Identify which cell holds the provided text, then report its [x, y] central coordinate. 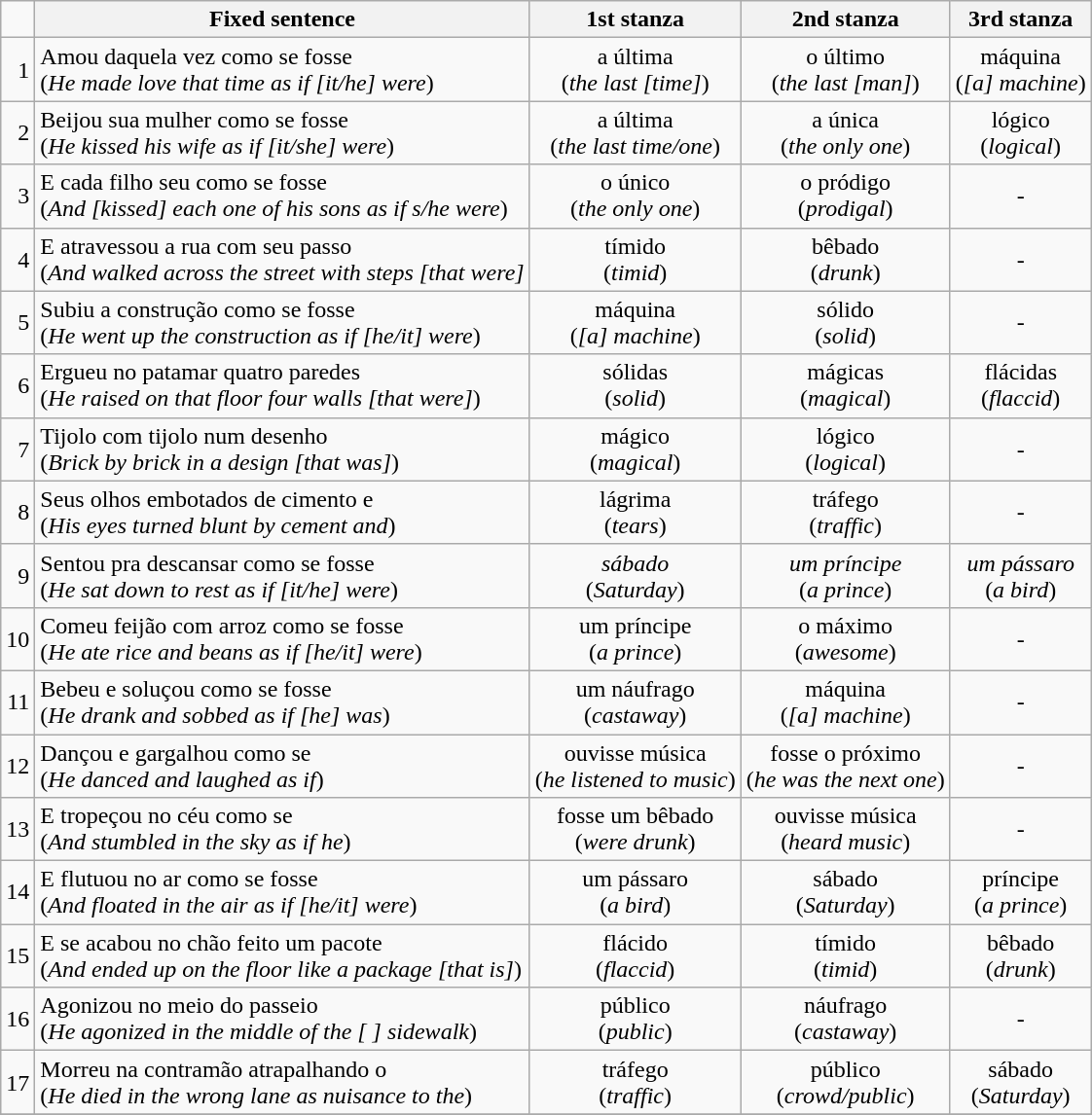
tímido(timid) [635, 259]
o último (the last [man]) [845, 70]
público (crowd/public) [845, 1082]
11 [18, 702]
Comeu feijão com arroz como se fosse(He ate rice and beans as if [he/it] were) [282, 638]
4 [18, 259]
Ergueu no patamar quatro paredes (He raised on that floor four walls [that were]) [282, 385]
12 [18, 765]
10 [18, 638]
o único (the only one) [635, 197]
a última (the last [time]) [635, 70]
E cada filho seu como se fosse (And [kissed] each one of his sons as if s/he were) [282, 197]
sábado(Saturday) [635, 576]
Dançou e gargalhou como se(He danced and laughed as if) [282, 765]
o máximo(awesome) [845, 638]
Morreu na contramão atrapalhando o (He died in the wrong lane as nuisance to the) [282, 1082]
ouvisse música(he listened to music) [635, 765]
lógico (logical) [1020, 132]
3 [18, 197]
Agonizou no meio do passeio(He agonized in the middle of the [ ] sidewalk) [282, 1020]
Beijou sua mulher como se fosse (He kissed his wife as if [it/she] were) [282, 132]
E tropeçou no céu como se(And stumbled in the sky as if he) [282, 829]
Bebeu e soluçou como se fosse(He drank and sobbed as if [he] was) [282, 702]
Seus olhos embotados de cimento e(His eyes turned blunt by cement and) [282, 512]
ouvisse música(heard music) [845, 829]
9 [18, 576]
fosse um bêbado(were drunk) [635, 829]
sólido(solid) [845, 323]
mágico(magical) [635, 450]
7 [18, 450]
5 [18, 323]
tráfego (traffic) [635, 1082]
2nd stanza [845, 19]
um pássaro (a bird) [635, 893]
1 [18, 70]
E flutuou no ar como se fosse (And floated in the air as if [he/it] were) [282, 893]
bêbado(drunk) [845, 259]
Tijolo com tijolo num desenho(Brick by brick in a design [that was]) [282, 450]
tráfego(traffic) [845, 512]
o pródigo (prodigal) [845, 197]
flácido (flaccid) [635, 955]
16 [18, 1020]
13 [18, 829]
lágrima(tears) [635, 512]
17 [18, 1082]
Subiu a construção como se fosse(He went up the construction as if [he/it] were) [282, 323]
um náufrago(castaway) [635, 702]
Amou daquela vez como se fosse (He made love that time as if [it/he] were) [282, 70]
1st stanza [635, 19]
15 [18, 955]
tímido (timid) [845, 955]
lógico(logical) [845, 450]
mágicas(magical) [845, 385]
público(public) [635, 1020]
E atravessou a rua com seu passo (And walked across the street with steps [that were] [282, 259]
E se acabou no chão feito um pacote (And ended up on the floor like a package [that is]) [282, 955]
máquina ([a] machine) [1020, 70]
14 [18, 893]
2 [18, 132]
a única (the only one) [845, 132]
Sentou pra descansar como se fosse(He sat down to rest as if [it/he] were) [282, 576]
bêbado (drunk) [1020, 955]
3rd stanza [1020, 19]
8 [18, 512]
príncipe (a prince) [1020, 893]
flácidas(flaccid) [1020, 385]
fosse o próximo(he was the next one) [845, 765]
um pássaro(a bird) [1020, 576]
sólidas(solid) [635, 385]
náufrago(castaway) [845, 1020]
6 [18, 385]
Fixed sentence [282, 19]
a última (the last time/one) [635, 132]
